Return (x, y) of the center of cell containing provided text 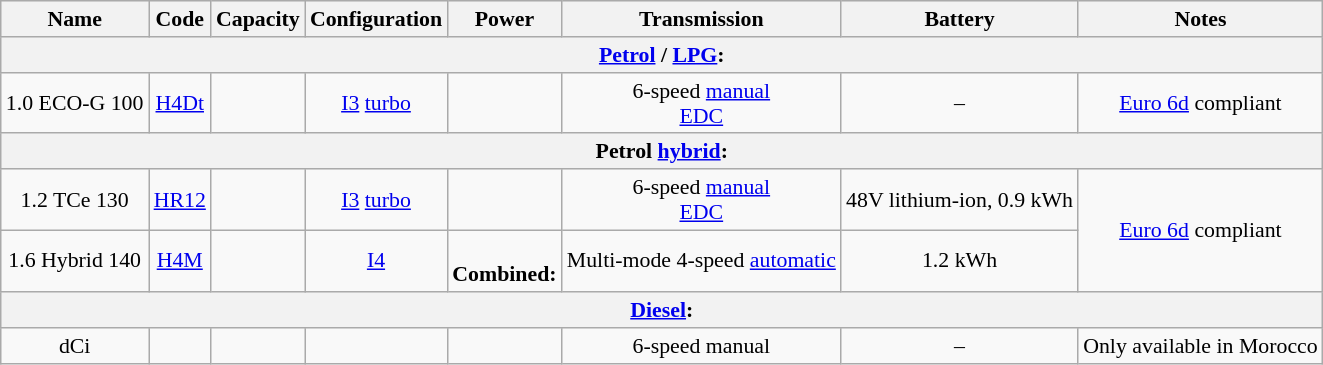
Multi-mode 4-speed automatic (702, 260)
1.2 kWh (960, 260)
Transmission (702, 18)
Petrol hybrid: (662, 151)
H4Dt (180, 102)
H4M (180, 260)
I4 (376, 260)
Battery (960, 18)
Only available in Morocco (1200, 345)
dCi (75, 345)
48V lithium-ion, 0.9 kWh (960, 200)
HR12 (180, 200)
Combined: (504, 260)
Diesel: (662, 309)
1.0 ECO-G 100 (75, 102)
Code (180, 18)
Name (75, 18)
Capacity (258, 18)
1.2 TCe 130 (75, 200)
6-speed manual (702, 345)
Configuration (376, 18)
Petrol / LPG: (662, 54)
Notes (1200, 18)
Power (504, 18)
1.6 Hybrid 140 (75, 260)
